From the cell containing the given text, extract its center point as [x, y] coordinate. 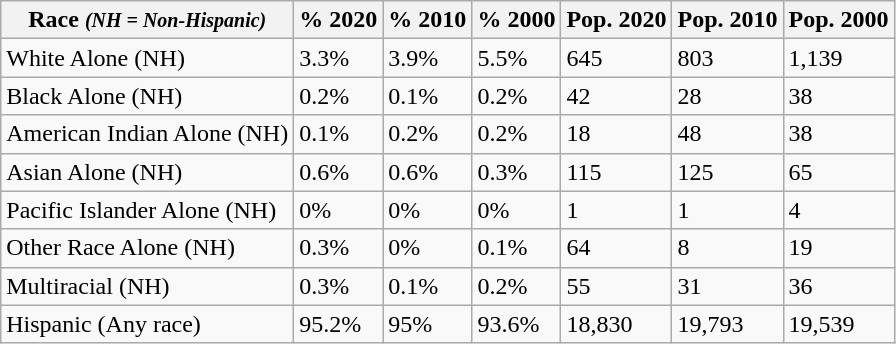
19 [838, 248]
Pacific Islander Alone (NH) [148, 210]
42 [616, 96]
Pop. 2010 [728, 20]
Pop. 2000 [838, 20]
Pop. 2020 [616, 20]
28 [728, 96]
Hispanic (Any race) [148, 324]
19,539 [838, 324]
803 [728, 58]
3.9% [428, 58]
% 2000 [516, 20]
93.6% [516, 324]
115 [616, 172]
1,139 [838, 58]
65 [838, 172]
18 [616, 134]
48 [728, 134]
18,830 [616, 324]
Multiracial (NH) [148, 286]
3.3% [338, 58]
645 [616, 58]
Black Alone (NH) [148, 96]
American Indian Alone (NH) [148, 134]
95.2% [338, 324]
8 [728, 248]
19,793 [728, 324]
55 [616, 286]
Race (NH = Non-Hispanic) [148, 20]
White Alone (NH) [148, 58]
% 2020 [338, 20]
Other Race Alone (NH) [148, 248]
95% [428, 324]
36 [838, 286]
Asian Alone (NH) [148, 172]
4 [838, 210]
31 [728, 286]
64 [616, 248]
% 2010 [428, 20]
125 [728, 172]
5.5% [516, 58]
